Determine the [x, y] coordinate at the center of the cell enclosing the given text.  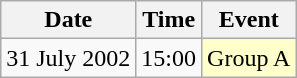
Group A [249, 58]
15:00 [169, 58]
Event [249, 20]
31 July 2002 [68, 58]
Time [169, 20]
Date [68, 20]
